Capture the cell that displays the provided text and extract its [X, Y] central coordinate. 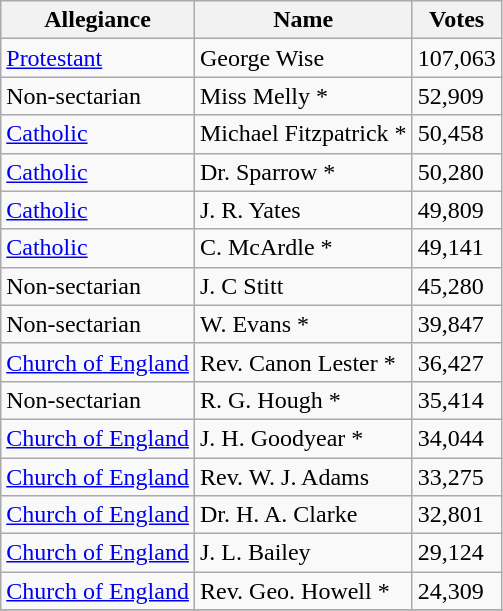
49,809 [456, 210]
33,275 [456, 477]
W. Evans * [303, 324]
Dr. Sparrow * [303, 172]
Votes [456, 20]
29,124 [456, 553]
35,414 [456, 400]
24,309 [456, 591]
C. McArdle * [303, 248]
J. R. Yates [303, 210]
Dr. H. A. Clarke [303, 515]
Michael Fitzpatrick * [303, 134]
39,847 [456, 324]
J. C Stitt [303, 286]
34,044 [456, 438]
J. H. Goodyear * [303, 438]
32,801 [456, 515]
Allegiance [98, 20]
50,280 [456, 172]
45,280 [456, 286]
Name [303, 20]
George Wise [303, 58]
R. G. Hough * [303, 400]
107,063 [456, 58]
49,141 [456, 248]
Rev. Canon Lester * [303, 362]
Miss Melly * [303, 96]
J. L. Bailey [303, 553]
36,427 [456, 362]
Protestant [98, 58]
Rev. W. J. Adams [303, 477]
52,909 [456, 96]
Rev. Geo. Howell * [303, 591]
50,458 [456, 134]
